Return the (X, Y) coordinate for the center point of the cell that contains the specified text.  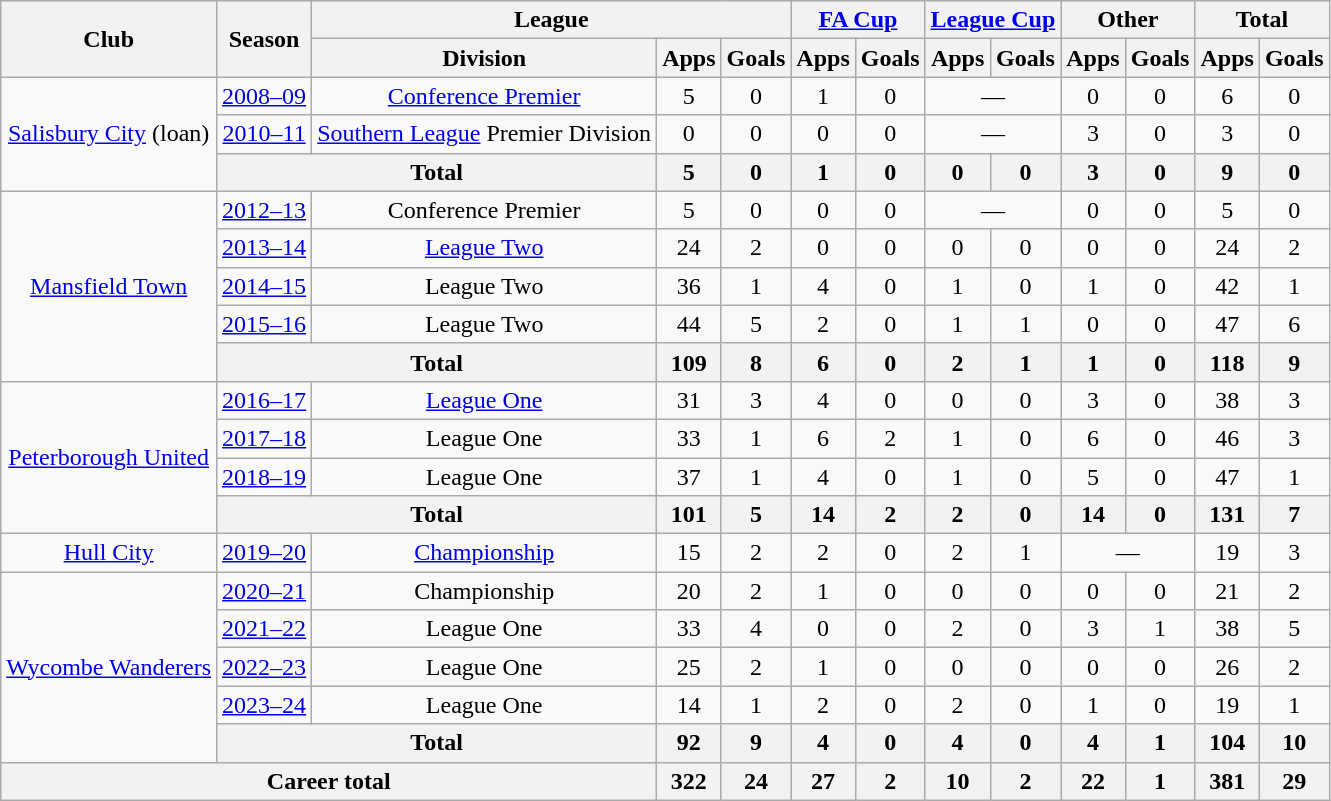
46 (1227, 438)
2015–16 (264, 324)
29 (1294, 781)
26 (1227, 667)
Mansfield Town (109, 286)
15 (689, 553)
Hull City (109, 553)
League (552, 20)
109 (689, 362)
322 (689, 781)
Club (109, 39)
FA Cup (858, 20)
2013–14 (264, 248)
27 (823, 781)
22 (1093, 781)
7 (1294, 515)
131 (1227, 515)
2014–15 (264, 286)
2021–22 (264, 629)
20 (689, 591)
381 (1227, 781)
44 (689, 324)
104 (1227, 743)
Southern League Premier Division (484, 134)
Other (1128, 20)
Season (264, 39)
101 (689, 515)
2018–19 (264, 477)
92 (689, 743)
25 (689, 667)
21 (1227, 591)
Career total (329, 781)
2022–23 (264, 667)
31 (689, 400)
Wycombe Wanderers (109, 667)
Peterborough United (109, 457)
118 (1227, 362)
2017–18 (264, 438)
42 (1227, 286)
2016–17 (264, 400)
2020–21 (264, 591)
2012–13 (264, 210)
2008–09 (264, 96)
36 (689, 286)
37 (689, 477)
8 (756, 362)
Salisbury City (loan) (109, 134)
2019–20 (264, 553)
2023–24 (264, 705)
Division (484, 58)
League Cup (993, 20)
2010–11 (264, 134)
